Pinpoint the cell where the given text exists, returning its (x, y) midpoint coordinate. 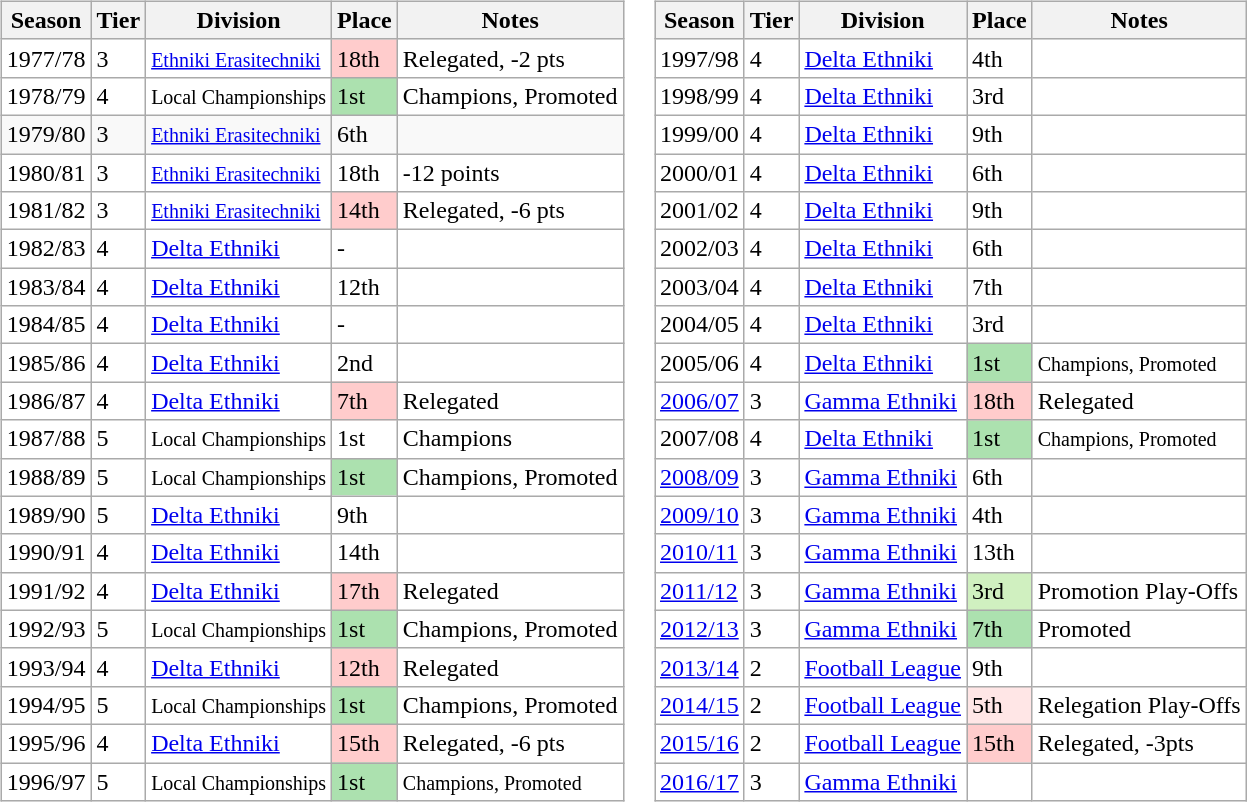
1992/93 (46, 629)
5th (1000, 705)
1987/88 (46, 439)
1989/90 (46, 515)
1985/86 (46, 363)
1983/84 (46, 287)
2011/12 (699, 591)
1997/98 (699, 58)
1981/82 (46, 211)
2004/05 (699, 325)
2005/06 (699, 363)
1979/80 (46, 134)
Champions (510, 439)
1988/89 (46, 477)
2nd (365, 363)
1993/94 (46, 667)
2006/07 (699, 401)
2014/15 (699, 705)
1995/96 (46, 743)
1999/00 (699, 134)
2008/09 (699, 477)
1994/95 (46, 705)
Promoted (1139, 629)
2007/08 (699, 439)
2003/04 (699, 287)
1982/83 (46, 249)
2012/13 (699, 629)
1980/81 (46, 173)
Promotion Play-Offs (1139, 591)
2001/02 (699, 211)
Relegation Play-Offs (1139, 705)
13th (1000, 553)
2002/03 (699, 249)
2013/14 (699, 667)
1996/97 (46, 781)
2010/11 (699, 553)
Relegated, -2 pts (510, 58)
-12 points (510, 173)
2016/17 (699, 781)
1991/92 (46, 591)
1978/79 (46, 96)
1990/91 (46, 553)
1986/87 (46, 401)
2015/16 (699, 743)
1977/78 (46, 58)
2009/10 (699, 515)
1998/99 (699, 96)
1984/85 (46, 325)
2000/01 (699, 173)
Relegated, -3pts (1139, 743)
17th (365, 591)
